Return the (x, y) coordinate for the center point of the cell that contains the specified text.  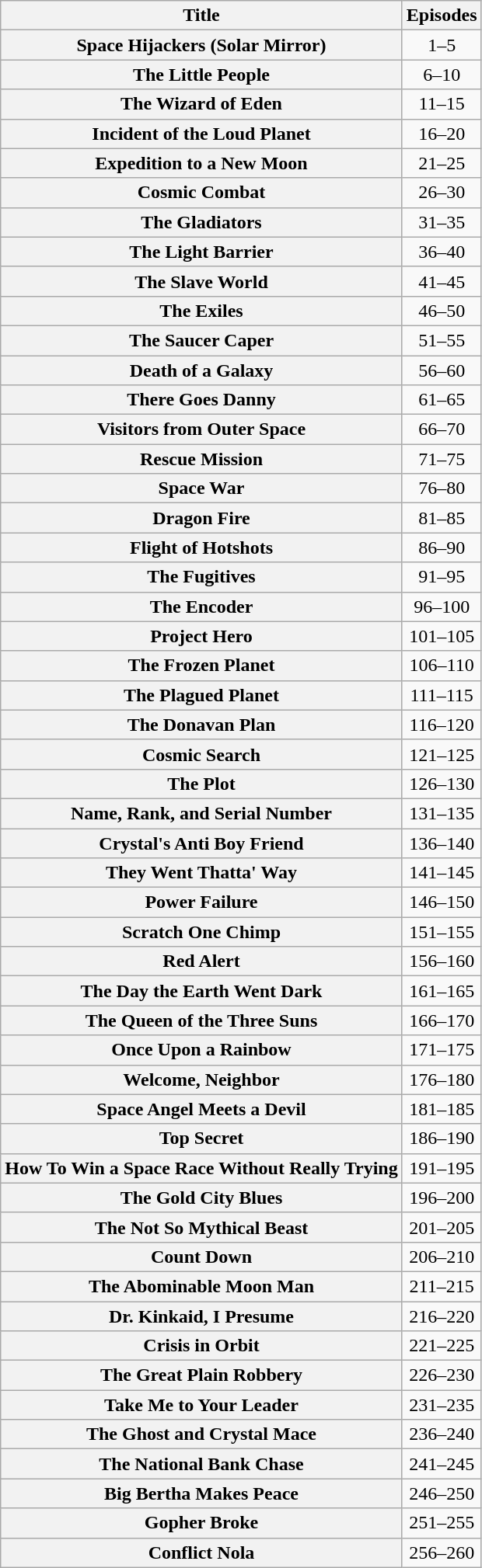
16–20 (442, 134)
246–250 (442, 1493)
The Ghost and Crystal Mace (201, 1434)
156–160 (442, 961)
The Gladiators (201, 222)
196–200 (442, 1198)
61–65 (442, 400)
161–165 (442, 991)
96–100 (442, 607)
11–15 (442, 104)
166–170 (442, 1020)
The Light Barrier (201, 252)
Welcome, Neighbor (201, 1080)
Once Upon a Rainbow (201, 1050)
The Little People (201, 75)
Conflict Nola (201, 1552)
Count Down (201, 1257)
76–80 (442, 488)
How To Win a Space Race Without Really Trying (201, 1168)
31–35 (442, 222)
Name, Rank, and Serial Number (201, 813)
The Frozen Planet (201, 666)
51–55 (442, 340)
Flight of Hotshots (201, 548)
86–90 (442, 548)
256–260 (442, 1552)
116–120 (442, 725)
26–30 (442, 193)
171–175 (442, 1050)
Gopher Broke (201, 1523)
Take Me to Your Leader (201, 1405)
231–235 (442, 1405)
The Abominable Moon Man (201, 1286)
The Plagued Planet (201, 695)
They Went Thatta' Way (201, 873)
Dr. Kinkaid, I Presume (201, 1316)
Top Secret (201, 1139)
Death of a Galaxy (201, 370)
Rescue Mission (201, 459)
Dragon Fire (201, 518)
Big Bertha Makes Peace (201, 1493)
The Encoder (201, 607)
136–140 (442, 843)
221–225 (442, 1346)
The Day the Earth Went Dark (201, 991)
The Gold City Blues (201, 1198)
The National Bank Chase (201, 1464)
Scratch One Chimp (201, 932)
Cosmic Combat (201, 193)
251–255 (442, 1523)
111–115 (442, 695)
Space Hijackers (Solar Mirror) (201, 45)
126–130 (442, 784)
The Slave World (201, 281)
21–25 (442, 163)
Space Angel Meets a Devil (201, 1109)
The Fugitives (201, 577)
The Not So Mythical Beast (201, 1227)
176–180 (442, 1080)
191–195 (442, 1168)
The Wizard of Eden (201, 104)
There Goes Danny (201, 400)
Crystal's Anti Boy Friend (201, 843)
The Exiles (201, 311)
81–85 (442, 518)
66–70 (442, 429)
Red Alert (201, 961)
Space War (201, 488)
The Queen of the Three Suns (201, 1020)
Episodes (442, 16)
236–240 (442, 1434)
1–5 (442, 45)
71–75 (442, 459)
101–105 (442, 636)
211–215 (442, 1286)
Expedition to a New Moon (201, 163)
206–210 (442, 1257)
Cosmic Search (201, 754)
Incident of the Loud Planet (201, 134)
6–10 (442, 75)
216–220 (442, 1316)
186–190 (442, 1139)
146–150 (442, 902)
141–145 (442, 873)
151–155 (442, 932)
The Saucer Caper (201, 340)
Project Hero (201, 636)
46–50 (442, 311)
The Great Plain Robbery (201, 1375)
201–205 (442, 1227)
226–230 (442, 1375)
91–95 (442, 577)
The Donavan Plan (201, 725)
181–185 (442, 1109)
121–125 (442, 754)
Visitors from Outer Space (201, 429)
41–45 (442, 281)
36–40 (442, 252)
The Plot (201, 784)
Crisis in Orbit (201, 1346)
241–245 (442, 1464)
Title (201, 16)
Power Failure (201, 902)
106–110 (442, 666)
131–135 (442, 813)
56–60 (442, 370)
